Identify which cell holds the provided text, then report its [x, y] central coordinate. 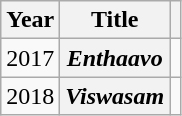
Year [30, 20]
Viswasam [115, 96]
Enthaavo [115, 58]
2018 [30, 96]
Title [115, 20]
2017 [30, 58]
